Locate the cell with the specified text and output its [X, Y] center coordinate. 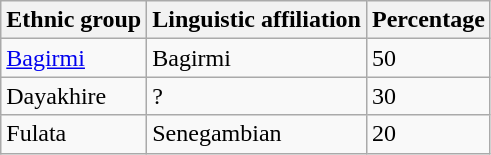
Dayakhire [74, 96]
50 [428, 58]
Senegambian [257, 134]
Linguistic affiliation [257, 20]
? [257, 96]
Ethnic group [74, 20]
30 [428, 96]
Fulata [74, 134]
Percentage [428, 20]
20 [428, 134]
